Return [X, Y] of the center of cell containing provided text 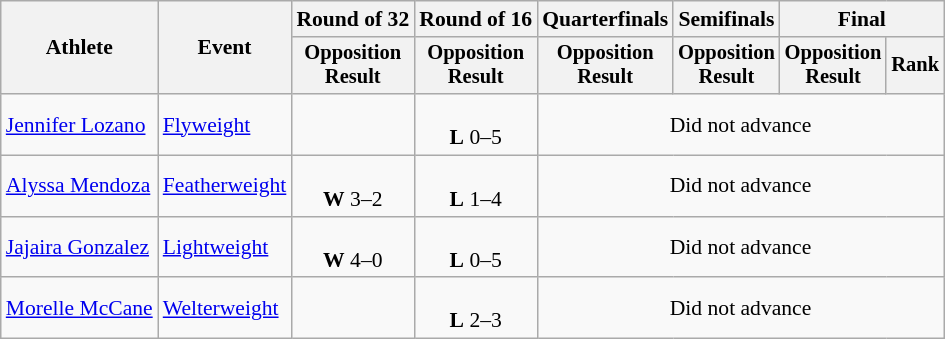
Rank [915, 66]
Morelle McCane [80, 308]
Athlete [80, 48]
Round of 16 [476, 19]
Flyweight [225, 124]
W 3–2 [352, 186]
Jennifer Lozano [80, 124]
Jajaira Gonzalez [80, 248]
L 1–4 [476, 186]
W 4–0 [352, 248]
Round of 32 [352, 19]
Final [862, 19]
Lightweight [225, 248]
Event [225, 48]
Quarterfinals [605, 19]
L 2–3 [476, 308]
Alyssa Mendoza [80, 186]
Featherweight [225, 186]
Semifinals [726, 19]
Welterweight [225, 308]
